Find where the given text appears and provide that cell's center as (X, Y) coordinate. 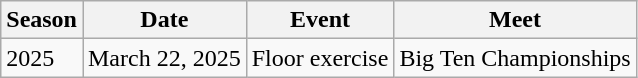
Big Ten Championships (515, 58)
Meet (515, 20)
March 22, 2025 (164, 58)
Date (164, 20)
Season (42, 20)
2025 (42, 58)
Floor exercise (320, 58)
Event (320, 20)
